Scan for the cell matching the given text and deliver its (X, Y) coordinate at center. 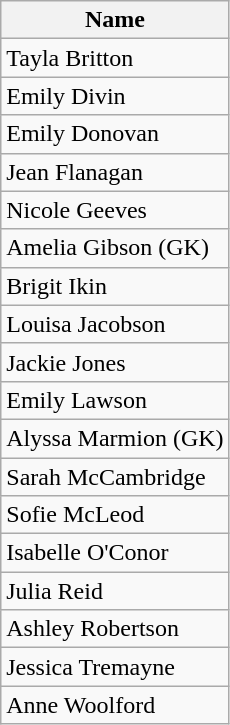
Name (115, 20)
Amelia Gibson (GK) (115, 248)
Louisa Jacobson (115, 324)
Sofie McLeod (115, 515)
Alyssa Marmion (GK) (115, 438)
Brigit Ikin (115, 286)
Tayla Britton (115, 58)
Sarah McCambridge (115, 477)
Emily Donovan (115, 134)
Anne Woolford (115, 705)
Julia Reid (115, 591)
Emily Divin (115, 96)
Jackie Jones (115, 362)
Emily Lawson (115, 400)
Jessica Tremayne (115, 667)
Nicole Geeves (115, 210)
Ashley Robertson (115, 629)
Isabelle O'Conor (115, 553)
Jean Flanagan (115, 172)
